Provide the (X, Y) coordinate of the cell's center where the given text is located.  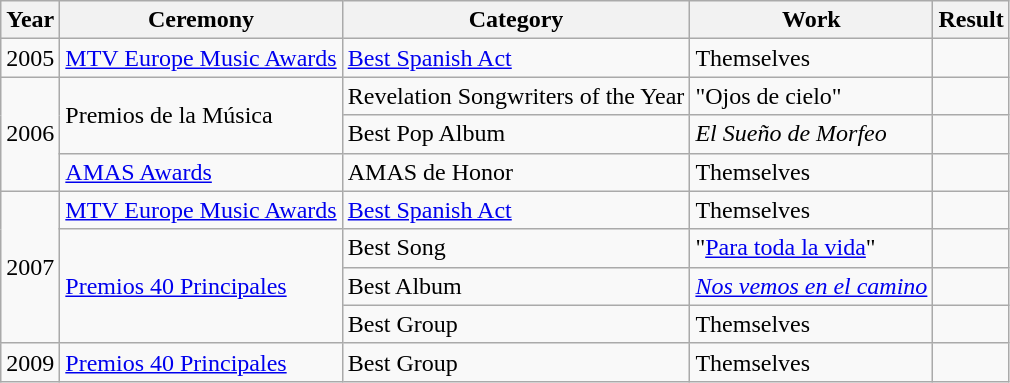
Year (30, 20)
Best Pop Album (516, 134)
Ceremony (201, 20)
Category (516, 20)
Best Album (516, 286)
Revelation Songwriters of the Year (516, 96)
Work (812, 20)
2009 (30, 362)
"Ojos de cielo" (812, 96)
"Para toda la vida" (812, 248)
Best Song (516, 248)
AMAS Awards (201, 172)
2006 (30, 134)
Result (971, 20)
Premios de la Música (201, 115)
AMAS de Honor (516, 172)
2007 (30, 267)
El Sueño de Morfeo (812, 134)
Nos vemos en el camino (812, 286)
2005 (30, 58)
